Find where the given text appears and provide that cell's center as [X, Y] coordinate. 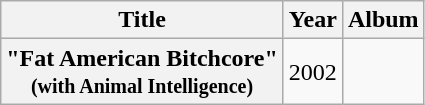
"Fat American Bitchcore"(with Animal Intelligence) [142, 72]
Album [383, 20]
Title [142, 20]
2002 [312, 72]
Year [312, 20]
